Provide the (x, y) coordinate of the cell's center where the given text is located.  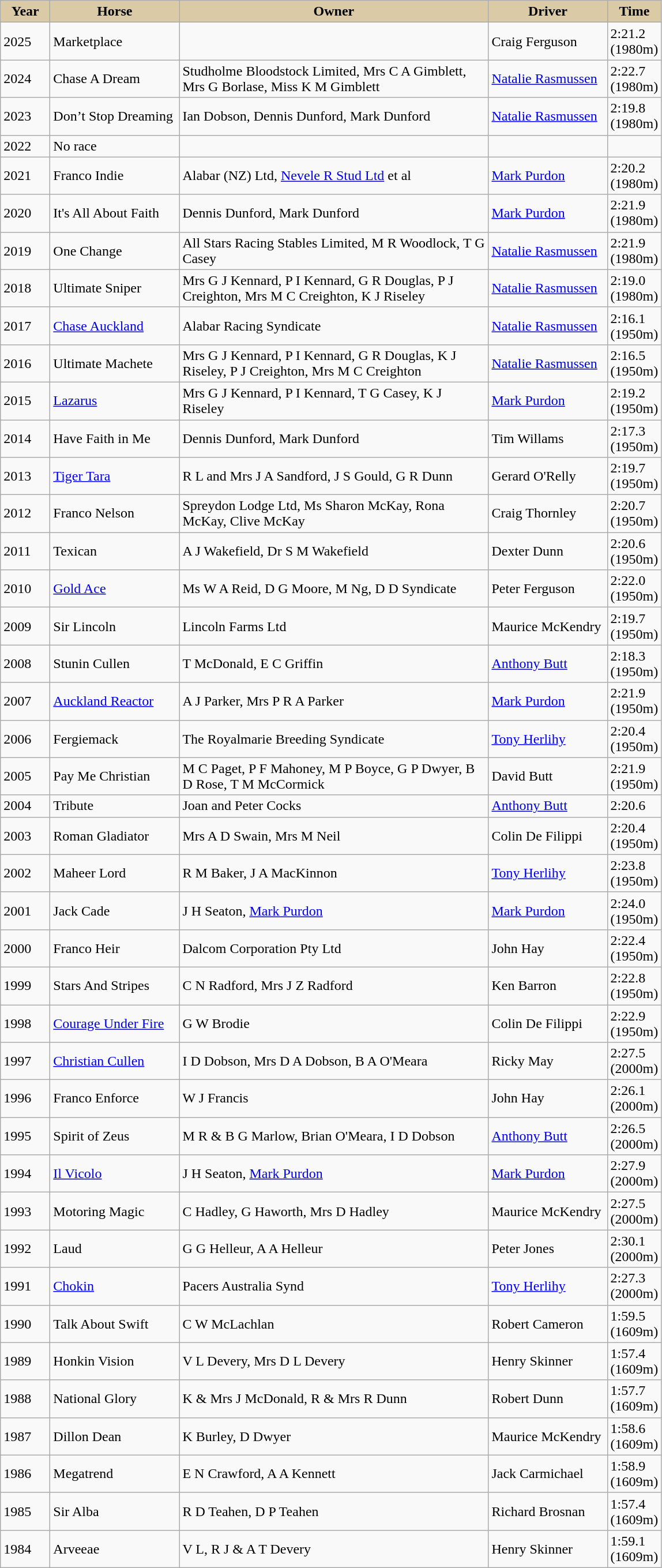
Franco Indie (115, 175)
2:22.4 (1950m) (634, 948)
Jack Cade (115, 910)
Ultimate Machete (115, 363)
2024 (25, 78)
2:27.3 (2000m) (634, 1286)
Jack Carmichael (548, 1473)
Roman Gladiator (115, 835)
1993 (25, 1211)
Il Vicolo (115, 1173)
Fergiemack (115, 738)
Marketplace (115, 42)
2:20.6 (1950m) (634, 552)
2:22.0 (1950m) (634, 588)
2:26.5 (2000m) (634, 1136)
2020 (25, 213)
2:21.2 (1980m) (634, 42)
Owner (334, 12)
Gold Ace (115, 588)
Motoring Magic (115, 1211)
2007 (25, 702)
1:58.6 (1609m) (634, 1436)
1999 (25, 985)
Tiger Tara (115, 477)
Ultimate Sniper (115, 288)
1984 (25, 1548)
2:24.0 (1950m) (634, 910)
Courage Under Fire (115, 1023)
Mrs A D Swain, Mrs M Neil (334, 835)
A J Wakefield, Dr S M Wakefield (334, 552)
2:22.9 (1950m) (634, 1023)
Craig Ferguson (548, 42)
2015 (25, 400)
Dillon Dean (115, 1436)
2003 (25, 835)
Pacers Australia Synd (334, 1286)
2009 (25, 627)
Franco Enforce (115, 1098)
2021 (25, 175)
Auckland Reactor (115, 702)
Richard Brosnan (548, 1511)
2000 (25, 948)
1995 (25, 1136)
Chokin (115, 1286)
Don’t Stop Dreaming (115, 117)
2:20.7 (1950m) (634, 513)
R L and Mrs J A Sandford, J S Gould, G R Dunn (334, 477)
2012 (25, 513)
C Hadley, G Haworth, Mrs D Hadley (334, 1211)
1985 (25, 1511)
2:26.1 (2000m) (634, 1098)
Franco Nelson (115, 513)
R D Teahen, D P Teahen (334, 1511)
2008 (25, 663)
2:16.1 (1950m) (634, 325)
1994 (25, 1173)
Megatrend (115, 1473)
Honkin Vision (115, 1361)
I D Dobson, Mrs D A Dobson, B A O'Meara (334, 1061)
2016 (25, 363)
2:22.8 (1950m) (634, 985)
2:18.3 (1950m) (634, 663)
T McDonald, E C Griffin (334, 663)
2011 (25, 552)
Chase A Dream (115, 78)
2010 (25, 588)
Robert Dunn (548, 1398)
Stars And Stripes (115, 985)
2:20.2 (1980m) (634, 175)
Talk About Swift (115, 1323)
2:23.8 (1950m) (634, 873)
2:20.6 (634, 806)
Have Faith in Me (115, 438)
Lazarus (115, 400)
2025 (25, 42)
V L Devery, Mrs D L Devery (334, 1361)
2:27.9 (2000m) (634, 1173)
1997 (25, 1061)
Mrs G J Kennard, P I Kennard, G R Douglas, K J Riseley, P J Creighton, Mrs M C Creighton (334, 363)
1:57.7 (1609m) (634, 1398)
2014 (25, 438)
Driver (548, 12)
2:22.7 (1980m) (634, 78)
1998 (25, 1023)
Chase Auckland (115, 325)
A J Parker, Mrs P R A Parker (334, 702)
V L, R J & A T Devery (334, 1548)
1:58.9 (1609m) (634, 1473)
2006 (25, 738)
Dalcom Corporation Pty Ltd (334, 948)
1996 (25, 1098)
National Glory (115, 1398)
2004 (25, 806)
G G Helleur, A A Helleur (334, 1248)
1990 (25, 1323)
Tim Willams (548, 438)
1987 (25, 1436)
1989 (25, 1361)
2018 (25, 288)
2001 (25, 910)
R M Baker, J A MacKinnon (334, 873)
Gerard O'Relly (548, 477)
The Royalmarie Breeding Syndicate (334, 738)
Craig Thornley (548, 513)
2019 (25, 250)
Lincoln Farms Ltd (334, 627)
1988 (25, 1398)
Dexter Dunn (548, 552)
2:16.5 (1950m) (634, 363)
2022 (25, 146)
G W Brodie (334, 1023)
2023 (25, 117)
Pay Me Christian (115, 777)
Ian Dobson, Dennis Dunford, Mark Dunford (334, 117)
C N Radford, Mrs J Z Radford (334, 985)
2:30.1 (2000m) (634, 1248)
1:59.5 (1609m) (634, 1323)
Maheer Lord (115, 873)
Sir Alba (115, 1511)
Arveeae (115, 1548)
Horse (115, 12)
Studholme Bloodstock Limited, Mrs C A Gimblett, Mrs G Borlase, Miss K M Gimblett (334, 78)
2:17.3 (1950m) (634, 438)
Peter Jones (548, 1248)
K & Mrs J McDonald, R & Mrs R Dunn (334, 1398)
2013 (25, 477)
2:19.8 (1980m) (634, 117)
Mrs G J Kennard, P I Kennard, G R Douglas, P J Creighton, Mrs M C Creighton, K J Riseley (334, 288)
1992 (25, 1248)
1:59.1 (1609m) (634, 1548)
2:19.0 (1980m) (634, 288)
2017 (25, 325)
Mrs G J Kennard, P I Kennard, T G Casey, K J Riseley (334, 400)
2005 (25, 777)
Stunin Cullen (115, 663)
1986 (25, 1473)
Spreydon Lodge Ltd, Ms Sharon McKay, Rona McKay, Clive McKay (334, 513)
Franco Heir (115, 948)
Joan and Peter Cocks (334, 806)
Ms W A Reid, D G Moore, M Ng, D D Syndicate (334, 588)
Spirit of Zeus (115, 1136)
W J Francis (334, 1098)
Texican (115, 552)
Time (634, 12)
2002 (25, 873)
Peter Ferguson (548, 588)
It's All About Faith (115, 213)
1991 (25, 1286)
K Burley, D Dwyer (334, 1436)
Ken Barron (548, 985)
Alabar Racing Syndicate (334, 325)
Ricky May (548, 1061)
Christian Cullen (115, 1061)
2:19.2 (1950m) (634, 400)
No race (115, 146)
Tribute (115, 806)
Year (25, 12)
C W McLachlan (334, 1323)
Laud (115, 1248)
Alabar (NZ) Ltd, Nevele R Stud Ltd et al (334, 175)
M C Paget, P F Mahoney, M P Boyce, G P Dwyer, B D Rose, T M McCormick (334, 777)
E N Crawford, A A Kennett (334, 1473)
All Stars Racing Stables Limited, M R Woodlock, T G Casey (334, 250)
Sir Lincoln (115, 627)
One Change (115, 250)
David Butt (548, 777)
M R & B G Marlow, Brian O'Meara, I D Dobson (334, 1136)
Robert Cameron (548, 1323)
